Find where the given text appears and provide that cell's center as [x, y] coordinate. 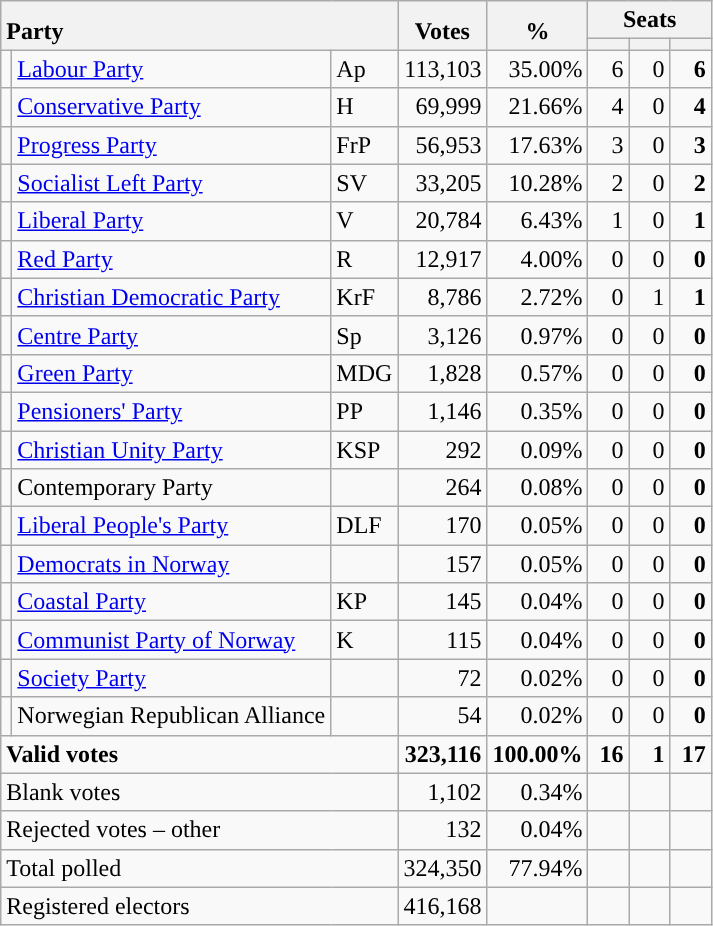
SV [364, 183]
0.09% [538, 449]
Blank votes [200, 792]
Progress Party [172, 145]
V [364, 221]
Votes [442, 26]
8,786 [442, 297]
K [364, 640]
16 [608, 754]
Sp [364, 335]
Labour Party [172, 69]
Coastal Party [172, 602]
72 [442, 678]
4.00% [538, 259]
416,168 [442, 906]
292 [442, 449]
77.94% [538, 868]
FrP [364, 145]
21.66% [538, 107]
Valid votes [200, 754]
Green Party [172, 373]
17.63% [538, 145]
2.72% [538, 297]
69,999 [442, 107]
170 [442, 526]
Red Party [172, 259]
56,953 [442, 145]
Socialist Left Party [172, 183]
113,103 [442, 69]
0.35% [538, 411]
132 [442, 830]
324,350 [442, 868]
DLF [364, 526]
100.00% [538, 754]
R [364, 259]
1,146 [442, 411]
KrF [364, 297]
10.28% [538, 183]
Liberal People's Party [172, 526]
20,784 [442, 221]
Pensioners' Party [172, 411]
323,116 [442, 754]
H [364, 107]
KP [364, 602]
1,102 [442, 792]
Christian Democratic Party [172, 297]
Ap [364, 69]
Contemporary Party [172, 488]
0.08% [538, 488]
Total polled [200, 868]
115 [442, 640]
17 [690, 754]
0.57% [538, 373]
12,917 [442, 259]
MDG [364, 373]
1,828 [442, 373]
6.43% [538, 221]
Seats [650, 20]
Christian Unity Party [172, 449]
264 [442, 488]
145 [442, 602]
Party [200, 26]
Communist Party of Norway [172, 640]
Registered electors [200, 906]
Centre Party [172, 335]
54 [442, 716]
PP [364, 411]
% [538, 26]
33,205 [442, 183]
Norwegian Republican Alliance [172, 716]
KSP [364, 449]
Conservative Party [172, 107]
Liberal Party [172, 221]
35.00% [538, 69]
Society Party [172, 678]
3,126 [442, 335]
0.97% [538, 335]
Rejected votes – other [200, 830]
0.34% [538, 792]
Democrats in Norway [172, 564]
157 [442, 564]
